Provide the [x, y] coordinate of the cell's center where the given text is located.  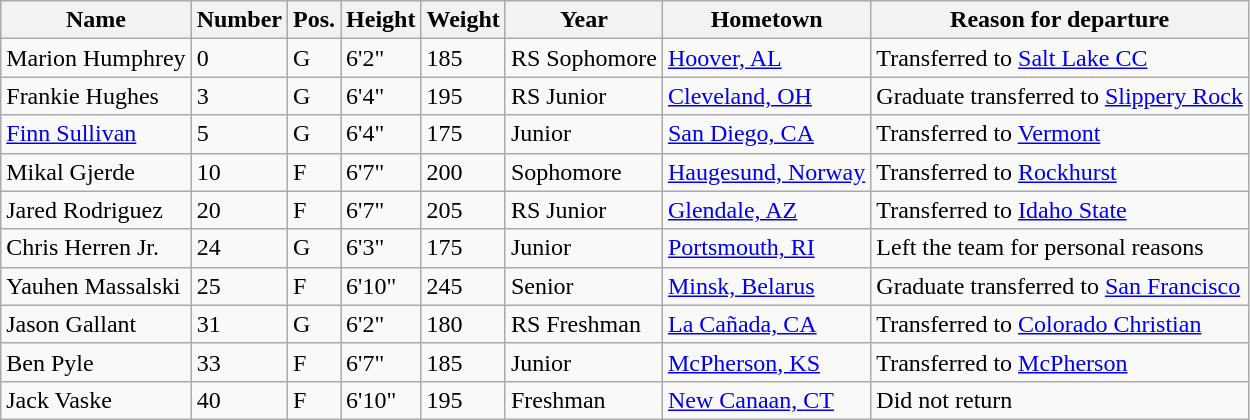
Sophomore [584, 172]
Freshman [584, 400]
31 [239, 324]
Jack Vaske [96, 400]
10 [239, 172]
Haugesund, Norway [766, 172]
Hoover, AL [766, 58]
20 [239, 210]
RS Freshman [584, 324]
Year [584, 20]
La Cañada, CA [766, 324]
Senior [584, 286]
Marion Humphrey [96, 58]
McPherson, KS [766, 362]
Left the team for personal reasons [1060, 248]
Reason for departure [1060, 20]
5 [239, 134]
Name [96, 20]
Transferred to Idaho State [1060, 210]
Frankie Hughes [96, 96]
Chris Herren Jr. [96, 248]
Cleveland, OH [766, 96]
Number [239, 20]
Jason Gallant [96, 324]
Finn Sullivan [96, 134]
Glendale, AZ [766, 210]
33 [239, 362]
24 [239, 248]
Transferred to Colorado Christian [1060, 324]
Transferred to Vermont [1060, 134]
Height [381, 20]
New Canaan, CT [766, 400]
180 [463, 324]
Pos. [314, 20]
25 [239, 286]
3 [239, 96]
Hometown [766, 20]
Minsk, Belarus [766, 286]
205 [463, 210]
Jared Rodriguez [96, 210]
RS Sophomore [584, 58]
Yauhen Massalski [96, 286]
Ben Pyle [96, 362]
Weight [463, 20]
Transferred to Salt Lake CC [1060, 58]
200 [463, 172]
Transferred to Rockhurst [1060, 172]
Mikal Gjerde [96, 172]
Graduate transferred to Slippery Rock [1060, 96]
Transferred to McPherson [1060, 362]
0 [239, 58]
Portsmouth, RI [766, 248]
40 [239, 400]
Did not return [1060, 400]
245 [463, 286]
Graduate transferred to San Francisco [1060, 286]
San Diego, CA [766, 134]
6'3" [381, 248]
